Locate the cell with the specified text and output its [x, y] center coordinate. 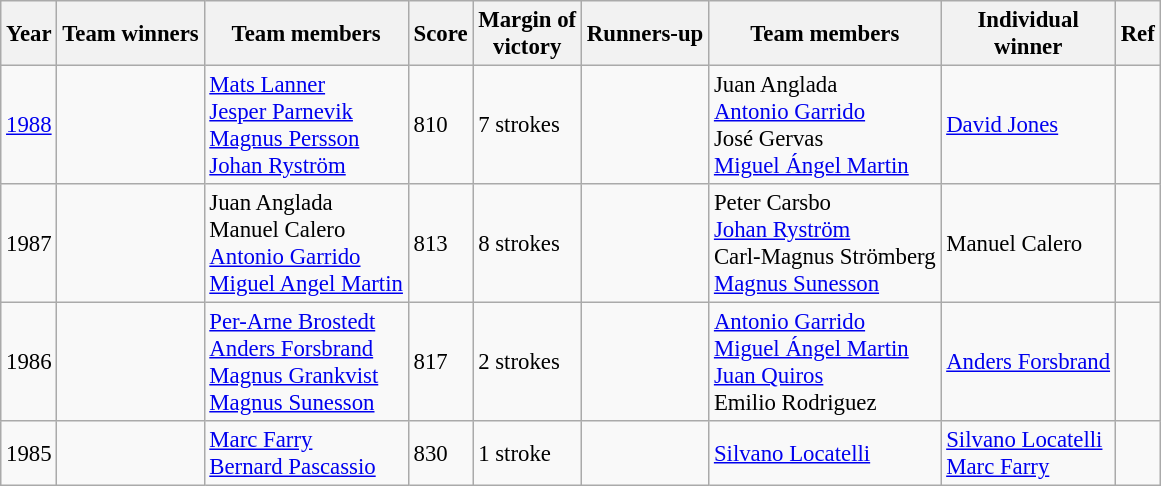
Ref [1138, 34]
830 [440, 454]
Score [440, 34]
Silvano Locatelli Marc Farry [1028, 454]
Per-Arne BrostedtAnders ForsbrandMagnus GrankvistMagnus Sunesson [306, 362]
Juan AngladaAntonio GarridoJosé GervasMiguel Ángel Martin [825, 126]
1988 [29, 126]
1986 [29, 362]
Anders Forsbrand [1028, 362]
1987 [29, 244]
Margin ofvictory [528, 34]
Year [29, 34]
8 strokes [528, 244]
7 strokes [528, 126]
David Jones [1028, 126]
2 strokes [528, 362]
Individualwinner [1028, 34]
Manuel Calero [1028, 244]
817 [440, 362]
Peter CarsboJohan RyströmCarl-Magnus StrömbergMagnus Sunesson [825, 244]
Runners-up [646, 34]
813 [440, 244]
Marc FarryBernard Pascassio [306, 454]
Team winners [130, 34]
1985 [29, 454]
Antonio GarridoMiguel Ángel MartinJuan QuirosEmilio Rodriguez [825, 362]
810 [440, 126]
1 stroke [528, 454]
Juan AngladaManuel CaleroAntonio GarridoMiguel Angel Martin [306, 244]
Silvano Locatelli [825, 454]
Mats LannerJesper ParnevikMagnus PerssonJohan Ryström [306, 126]
